Provide the (X, Y) coordinate of the cell's center where the given text is located.  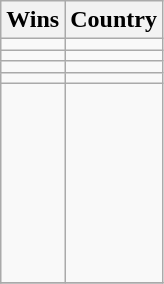
Country (114, 20)
Wins (33, 20)
